Output the (X, Y) coordinate of the center of the cell containing the given text.  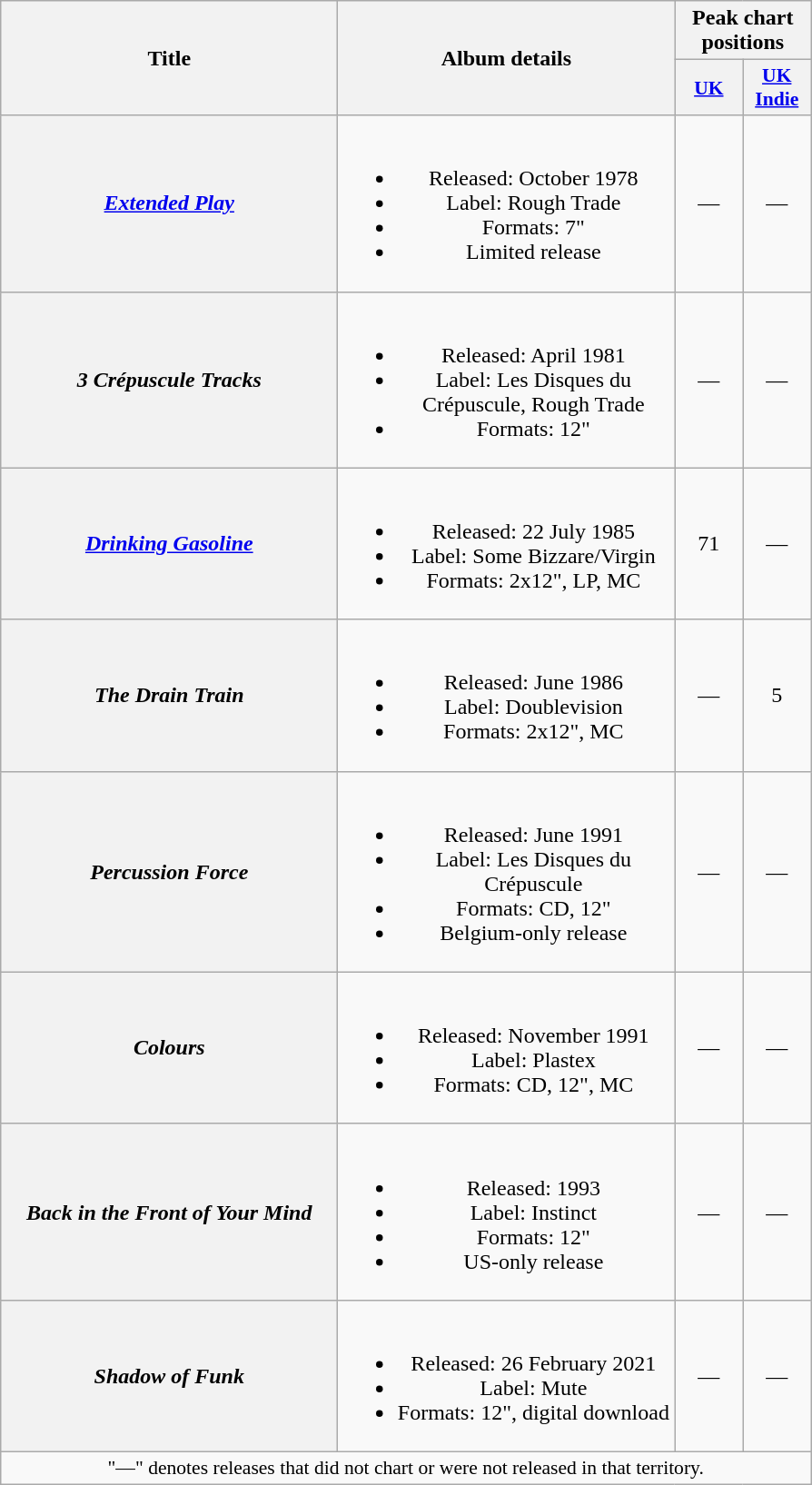
Released: November 1991Label: PlastexFormats: CD, 12", MC (507, 1048)
71 (708, 543)
Released: April 1981Label: Les Disques du Crépuscule, Rough TradeFormats: 12" (507, 380)
"—" denotes releases that did not chart or were not released in that territory. (406, 1468)
Released: June 1986Label: DoublevisionFormats: 2x12", MC (507, 696)
Title (169, 58)
Back in the Front of Your Mind (169, 1212)
Released: 22 July 1985Label: Some Bizzare/VirginFormats: 2x12", LP, MC (507, 543)
Percussion Force (169, 872)
Colours (169, 1048)
Peak chart positions (743, 31)
Released: 26 February 2021Label: MuteFormats: 12", digital download (507, 1375)
The Drain Train (169, 696)
Released: June 1991Label: Les Disques du CrépusculeFormats: CD, 12"Belgium-only release (507, 872)
Released: October 1978Label: Rough TradeFormats: 7"Limited release (507, 203)
3 Crépuscule Tracks (169, 380)
Extended Play (169, 203)
Released: 1993Label: InstinctFormats: 12"US-only release (507, 1212)
Drinking Gasoline (169, 543)
UKIndie (777, 87)
Shadow of Funk (169, 1375)
Album details (507, 58)
5 (777, 696)
UK (708, 87)
